From the cell containing the given text, extract its center point as [X, Y] coordinate. 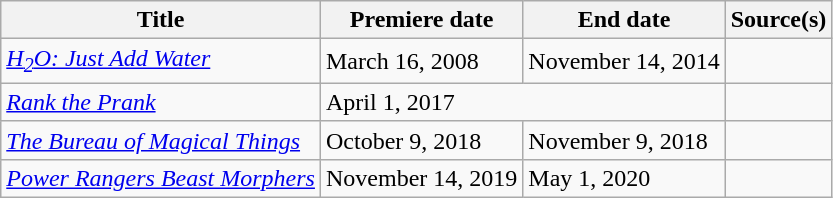
Power Rangers Beast Morphers [161, 178]
October 9, 2018 [421, 140]
Title [161, 20]
H2O: Just Add Water [161, 61]
November 9, 2018 [624, 140]
End date [624, 20]
November 14, 2014 [624, 61]
November 14, 2019 [421, 178]
The Bureau of Magical Things [161, 140]
Rank the Prank [161, 102]
Premiere date [421, 20]
Source(s) [778, 20]
May 1, 2020 [624, 178]
April 1, 2017 [522, 102]
March 16, 2008 [421, 61]
